Locate the cell with the specified text and output its (x, y) center coordinate. 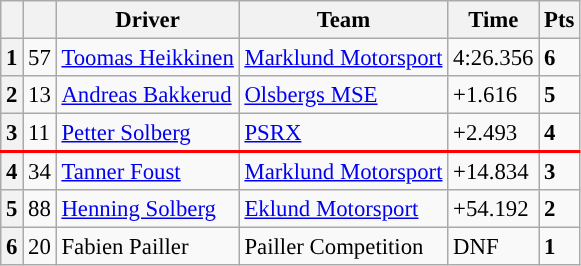
Team (344, 20)
+54.192 (494, 209)
DNF (494, 247)
13 (40, 95)
Fabien Pailler (148, 247)
4:26.356 (494, 58)
88 (40, 209)
Time (494, 20)
57 (40, 58)
PSRX (344, 133)
Tanner Foust (148, 171)
34 (40, 171)
Eklund Motorsport (344, 209)
Pailler Competition (344, 247)
Pts (560, 20)
Henning Solberg (148, 209)
20 (40, 247)
Driver (148, 20)
Andreas Bakkerud (148, 95)
11 (40, 133)
Toomas Heikkinen (148, 58)
Petter Solberg (148, 133)
+14.834 (494, 171)
Olsbergs MSE (344, 95)
+1.616 (494, 95)
+2.493 (494, 133)
